Identify which cell holds the provided text, then report its [x, y] central coordinate. 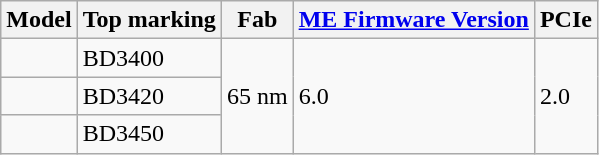
Top marking [149, 20]
6.0 [414, 96]
PCIe [566, 20]
Fab [257, 20]
65 nm [257, 96]
Model [39, 20]
BD3420 [149, 96]
2.0 [566, 96]
BD3400 [149, 58]
BD3450 [149, 134]
ME Firmware Version [414, 20]
